Extract the (x, y) coordinate from the center of the cell holding the provided text.  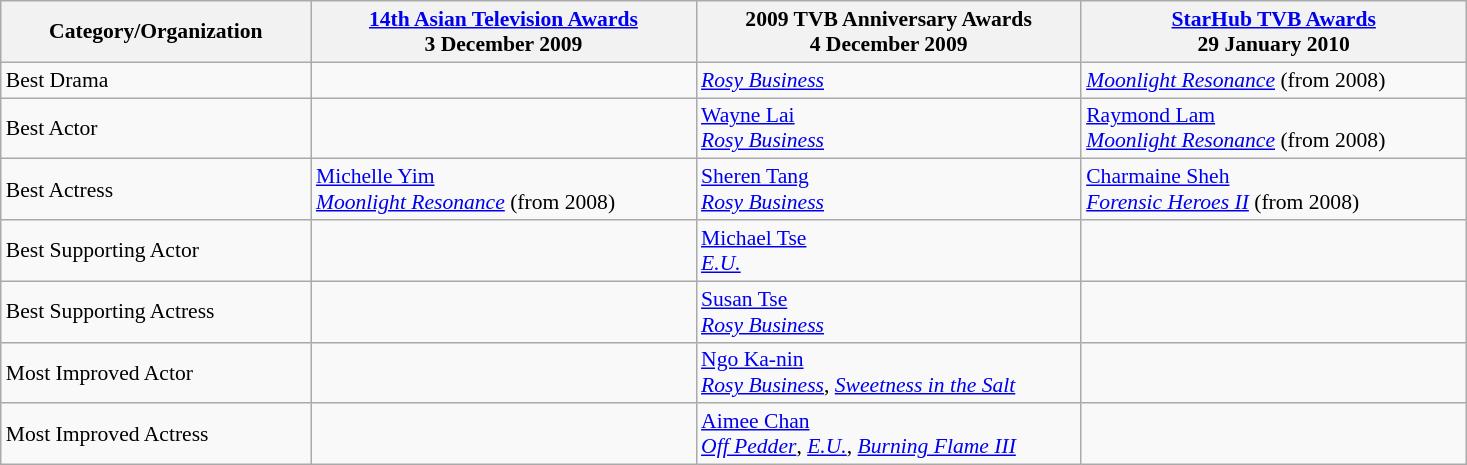
Most Improved Actor (156, 372)
Raymond LamMoonlight Resonance (from 2008) (1274, 128)
Charmaine ShehForensic Heroes II (from 2008) (1274, 190)
Best Supporting Actor (156, 250)
Sheren TangRosy Business (888, 190)
StarHub TVB Awards29 January 2010 (1274, 32)
Wayne LaiRosy Business (888, 128)
Susan TseRosy Business (888, 312)
Rosy Business (888, 80)
Michael TseE.U. (888, 250)
Moonlight Resonance (from 2008) (1274, 80)
Category/Organization (156, 32)
Most Improved Actress (156, 434)
Best Supporting Actress (156, 312)
Best Actress (156, 190)
Michelle YimMoonlight Resonance (from 2008) (504, 190)
Ngo Ka-ninRosy Business, Sweetness in the Salt (888, 372)
Best Drama (156, 80)
14th Asian Television Awards3 December 2009 (504, 32)
Aimee ChanOff Pedder, E.U., Burning Flame III (888, 434)
2009 TVB Anniversary Awards 4 December 2009 (888, 32)
Best Actor (156, 128)
